Search for the cell housing the specified text and yield its (x, y) center coordinate. 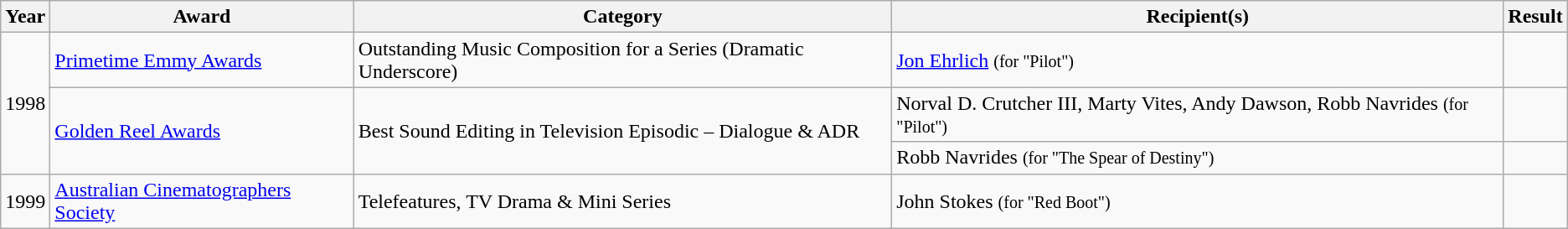
1998 (25, 103)
Primetime Emmy Awards (202, 60)
Outstanding Music Composition for a Series (Dramatic Underscore) (623, 60)
Award (202, 17)
Robb Navrides (for "The Spear of Destiny") (1198, 158)
1999 (25, 201)
Australian Cinematographers Society (202, 201)
Result (1535, 17)
Norval D. Crutcher III, Marty Vites, Andy Dawson, Robb Navrides (for "Pilot") (1198, 114)
Recipient(s) (1198, 17)
Year (25, 17)
Category (623, 17)
Best Sound Editing in Television Episodic – Dialogue & ADR (623, 131)
John Stokes (for "Red Boot") (1198, 201)
Jon Ehrlich (for "Pilot") (1198, 60)
Golden Reel Awards (202, 131)
Telefeatures, TV Drama & Mini Series (623, 201)
